For the text-containing cell, return its midpoint in (X, Y) coordinate format. 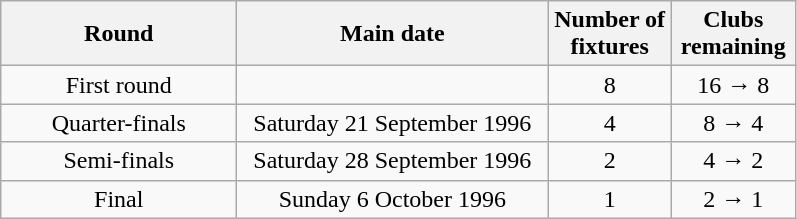
8 → 4 (733, 123)
Sunday 6 October 1996 (392, 199)
2 (610, 161)
4 → 2 (733, 161)
Main date (392, 34)
Semi-finals (119, 161)
Final (119, 199)
Number of fixtures (610, 34)
Round (119, 34)
Saturday 21 September 1996 (392, 123)
Saturday 28 September 1996 (392, 161)
2 → 1 (733, 199)
Quarter-finals (119, 123)
16 → 8 (733, 85)
Clubs remaining (733, 34)
4 (610, 123)
1 (610, 199)
8 (610, 85)
First round (119, 85)
